Output the [x, y] coordinate of the center of the cell containing the given text.  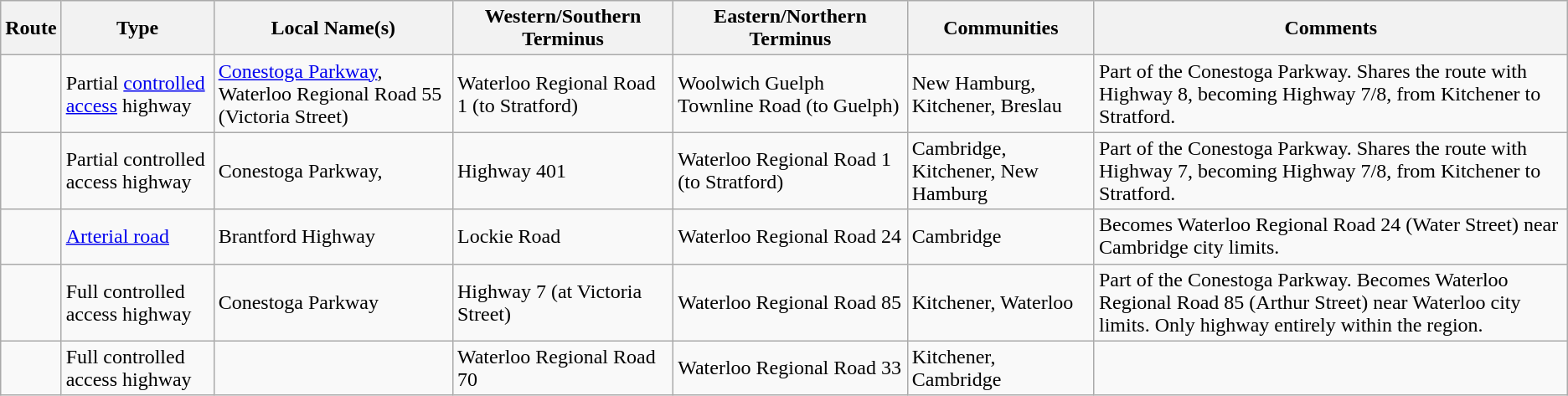
Waterloo Regional Road 70 [563, 368]
Arterial road [137, 236]
Comments [1330, 28]
Western/Southern Terminus [563, 28]
Local Name(s) [333, 28]
Kitchener, Cambridge [1000, 368]
Type [137, 28]
Part of the Conestoga Parkway. Becomes Waterloo Regional Road 85 (Arthur Street) near Waterloo city limits. Only highway entirely within the region. [1330, 302]
New Hamburg, Kitchener, Breslau [1000, 94]
Cambridge [1000, 236]
Communities [1000, 28]
Conestoga Parkway, Waterloo Regional Road 55 (Victoria Street) [333, 94]
Waterloo Regional Road 33 [791, 368]
Cambridge, Kitchener, New Hamburg [1000, 171]
Highway 401 [563, 171]
Eastern/Northern Terminus [791, 28]
Conestoga Parkway [333, 302]
Becomes Waterloo Regional Road 24 (Water Street) near Cambridge city limits. [1330, 236]
Lockie Road [563, 236]
Brantford Highway [333, 236]
Waterloo Regional Road 85 [791, 302]
Conestoga Parkway, [333, 171]
Part of the Conestoga Parkway. Shares the route with Highway 7, becoming Highway 7/8, from Kitchener to Stratford. [1330, 171]
Part of the Conestoga Parkway. Shares the route with Highway 8, becoming Highway 7/8, from Kitchener to Stratford. [1330, 94]
Highway 7 (at Victoria Street) [563, 302]
Woolwich Guelph Townline Road (to Guelph) [791, 94]
Kitchener, Waterloo [1000, 302]
Route [31, 28]
Waterloo Regional Road 24 [791, 236]
